Determine the [X, Y] coordinate at the center of the cell enclosing the given text.  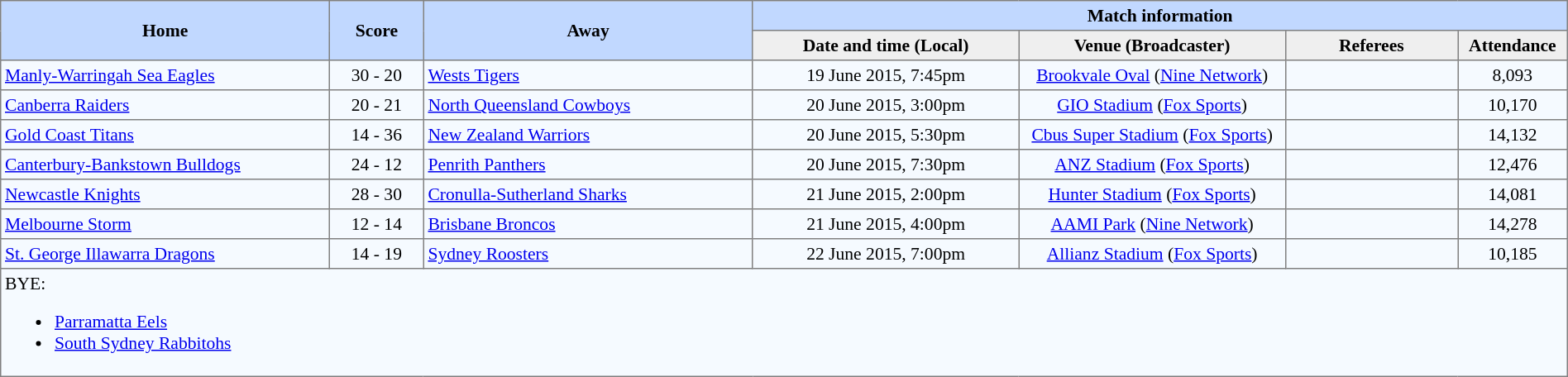
Venue (Broadcaster) [1152, 45]
AAMI Park (Nine Network) [1152, 224]
14,081 [1513, 194]
Melbourne Storm [165, 224]
24 - 12 [377, 165]
14,132 [1513, 135]
28 - 30 [377, 194]
30 - 20 [377, 75]
Newcastle Knights [165, 194]
20 June 2015, 3:00pm [886, 105]
North Queensland Cowboys [588, 105]
BYE: Parramatta Eels South Sydney Rabbitohs [784, 322]
Manly-Warringah Sea Eagles [165, 75]
Date and time (Local) [886, 45]
Home [165, 31]
8,093 [1513, 75]
14,278 [1513, 224]
21 June 2015, 2:00pm [886, 194]
21 June 2015, 4:00pm [886, 224]
10,170 [1513, 105]
Brisbane Broncos [588, 224]
Sydney Roosters [588, 254]
20 June 2015, 7:30pm [886, 165]
Gold Coast Titans [165, 135]
ANZ Stadium (Fox Sports) [1152, 165]
Wests Tigers [588, 75]
Brookvale Oval (Nine Network) [1152, 75]
Penrith Panthers [588, 165]
Allianz Stadium (Fox Sports) [1152, 254]
Attendance [1513, 45]
20 June 2015, 5:30pm [886, 135]
St. George Illawarra Dragons [165, 254]
10,185 [1513, 254]
Hunter Stadium (Fox Sports) [1152, 194]
Cbus Super Stadium (Fox Sports) [1152, 135]
Canterbury-Bankstown Bulldogs [165, 165]
19 June 2015, 7:45pm [886, 75]
New Zealand Warriors [588, 135]
Canberra Raiders [165, 105]
Cronulla-Sutherland Sharks [588, 194]
Referees [1371, 45]
Match information [1159, 16]
14 - 36 [377, 135]
12 - 14 [377, 224]
Score [377, 31]
14 - 19 [377, 254]
GIO Stadium (Fox Sports) [1152, 105]
22 June 2015, 7:00pm [886, 254]
20 - 21 [377, 105]
Away [588, 31]
12,476 [1513, 165]
